Extract the (x, y) coordinate from the center of the cell holding the provided text.  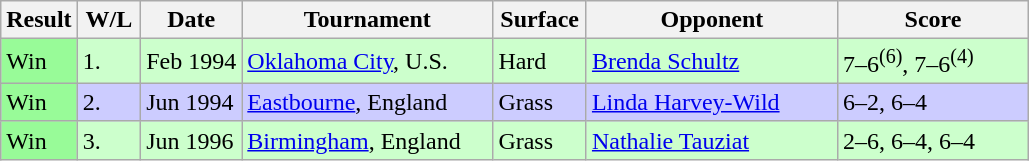
2–6, 6–4, 6–4 (932, 140)
Jun 1994 (192, 102)
Opponent (712, 20)
Birmingham, England (368, 140)
Surface (540, 20)
Result (39, 20)
Oklahoma City, U.S. (368, 62)
Nathalie Tauziat (712, 140)
W/L (109, 20)
Date (192, 20)
7–6(6), 7–6(4) (932, 62)
Score (932, 20)
2. (109, 102)
Brenda Schultz (712, 62)
6–2, 6–4 (932, 102)
Tournament (368, 20)
3. (109, 140)
1. (109, 62)
Eastbourne, England (368, 102)
Jun 1996 (192, 140)
Hard (540, 62)
Linda Harvey-Wild (712, 102)
Feb 1994 (192, 62)
